Scan for the cell matching the given text and deliver its (X, Y) coordinate at center. 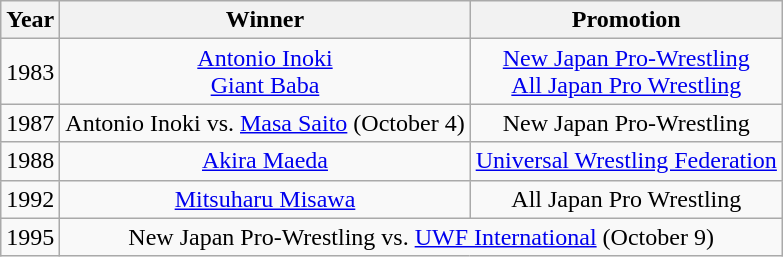
Akira Maeda (265, 161)
Antonio Inoki vs. Masa Saito (October 4) (265, 123)
1995 (30, 237)
1987 (30, 123)
Universal Wrestling Federation (626, 161)
New Japan Pro-WrestlingAll Japan Pro Wrestling (626, 72)
New Japan Pro-Wrestling (626, 123)
Promotion (626, 20)
Winner (265, 20)
Antonio InokiGiant Baba (265, 72)
Mitsuharu Misawa (265, 199)
All Japan Pro Wrestling (626, 199)
1992 (30, 199)
Year (30, 20)
1988 (30, 161)
1983 (30, 72)
New Japan Pro-Wrestling vs. UWF International (October 9) (422, 237)
